For the text-containing cell, return its midpoint in (x, y) coordinate format. 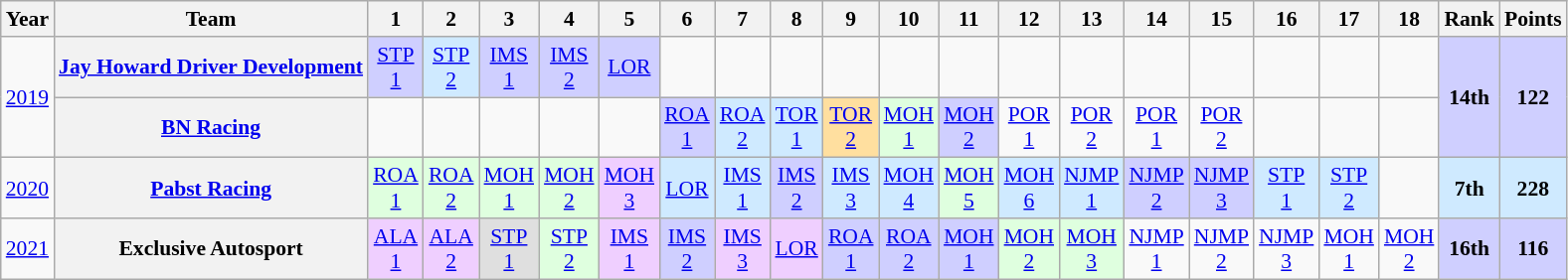
6 (687, 19)
ALA1 (396, 248)
116 (1533, 248)
12 (1030, 19)
9 (851, 19)
Pabst Racing (211, 189)
16th (1470, 248)
2 (451, 19)
2021 (28, 248)
BN Racing (211, 127)
228 (1533, 189)
14th (1470, 97)
15 (1221, 19)
17 (1348, 19)
Jay Howard Driver Development (211, 68)
Year (28, 19)
10 (909, 19)
Team (211, 19)
1 (396, 19)
MOH4 (909, 189)
122 (1533, 97)
Rank (1470, 19)
4 (569, 19)
14 (1155, 19)
7th (1470, 189)
Exclusive Autosport (211, 248)
ALA2 (451, 248)
18 (1410, 19)
13 (1092, 19)
11 (968, 19)
2020 (28, 189)
Points (1533, 19)
16 (1287, 19)
8 (797, 19)
TOR2 (851, 127)
MOH6 (1030, 189)
7 (743, 19)
3 (509, 19)
MOH5 (968, 189)
2019 (28, 97)
5 (630, 19)
TOR1 (797, 127)
